Return (X, Y) of the center of cell containing provided text 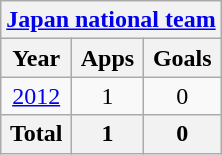
Japan national team (111, 20)
Goals (182, 58)
Apps (108, 58)
2012 (36, 96)
Total (36, 134)
Year (36, 58)
